For the text-containing cell, return its midpoint in (x, y) coordinate format. 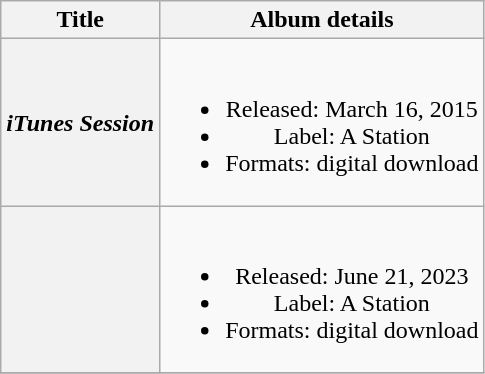
Released: June 21, 2023Label: A StationFormats: digital download (322, 290)
Released: March 16, 2015Label: A StationFormats: digital download (322, 122)
iTunes Session (80, 122)
Album details (322, 20)
Title (80, 20)
